Return the (x, y) coordinate for the center point of the cell that contains the specified text.  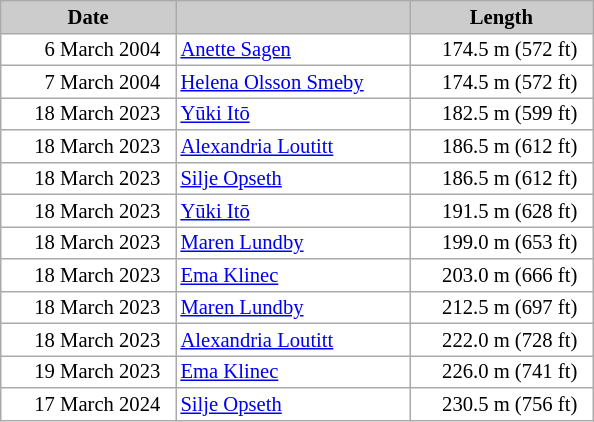
17 March 2024 (88, 404)
199.0 m (653 ft) (501, 242)
191.5 m (628 ft) (501, 210)
Anette Sagen (294, 49)
222.0 m (728 ft) (501, 339)
7 March 2004 (88, 81)
203.0 m (666 ft) (501, 274)
182.5 m (599 ft) (501, 113)
226.0 m (741 ft) (501, 371)
Date (88, 16)
19 March 2023 (88, 371)
212.5 m (697 ft) (501, 307)
Helena Olsson Smeby (294, 81)
Length (501, 16)
6 March 2004 (88, 49)
230.5 m (756 ft) (501, 404)
